Extract the [X, Y] coordinate from the center of the cell holding the provided text.  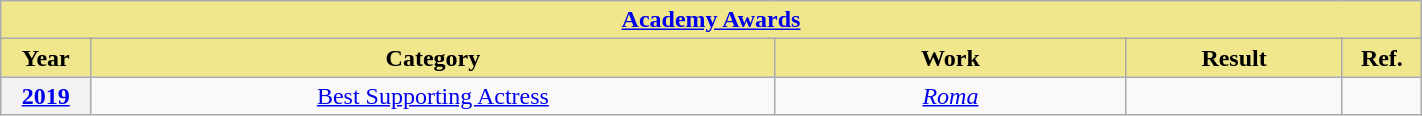
Result [1234, 58]
Roma [950, 96]
Academy Awards [711, 20]
Work [950, 58]
Category [434, 58]
Year [46, 58]
Best Supporting Actress [434, 96]
2019 [46, 96]
Ref. [1382, 58]
